Scan for the cell matching the given text and deliver its (X, Y) coordinate at center. 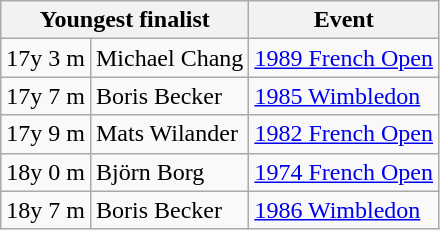
17y 9 m (46, 134)
Michael Chang (169, 58)
18y 0 m (46, 172)
18y 7 m (46, 210)
17y 3 m (46, 58)
1974 French Open (344, 172)
Event (344, 20)
Björn Borg (169, 172)
1985 Wimbledon (344, 96)
1982 French Open (344, 134)
1989 French Open (344, 58)
17y 7 m (46, 96)
Youngest finalist (125, 20)
1986 Wimbledon (344, 210)
Mats Wilander (169, 134)
